Provide the (x, y) coordinate of the cell's center where the given text is located.  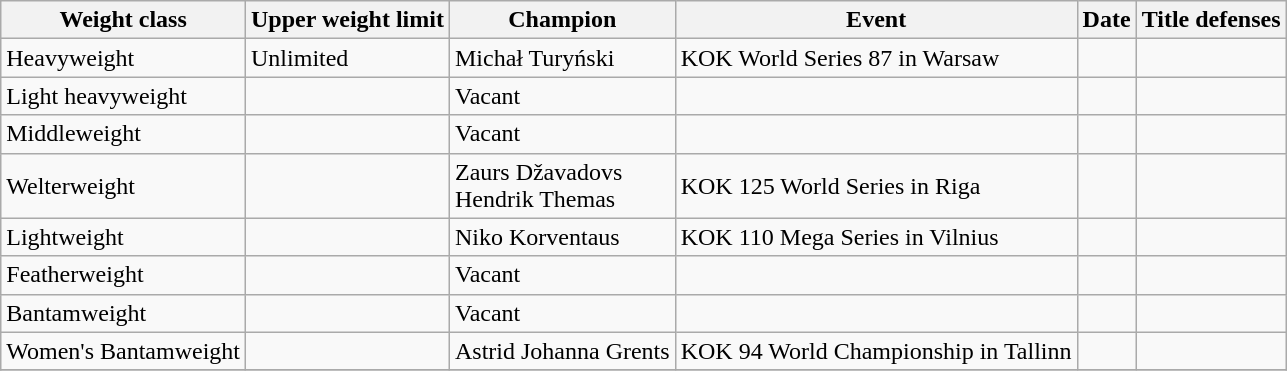
Event (876, 20)
Upper weight limit (348, 20)
Middleweight (124, 134)
Heavyweight (124, 58)
KOK World Series 87 in Warsaw (876, 58)
Welterweight (124, 186)
Zaurs DžavadovsHendrik Themas (562, 186)
Women's Bantamweight (124, 351)
Champion (562, 20)
Lightweight (124, 237)
Weight class (124, 20)
Light heavyweight (124, 96)
Unlimited (348, 58)
Bantamweight (124, 313)
KOK 94 World Championship in Tallinn (876, 351)
KOK 110 Mega Series in Vilnius (876, 237)
Astrid Johanna Grents (562, 351)
Michał Turyński (562, 58)
KOK 125 World Series in Riga (876, 186)
Featherweight (124, 275)
Niko Korventaus (562, 237)
Date (1106, 20)
Title defenses (1211, 20)
